Provide the [x, y] coordinate of the cell's center where the given text is located.  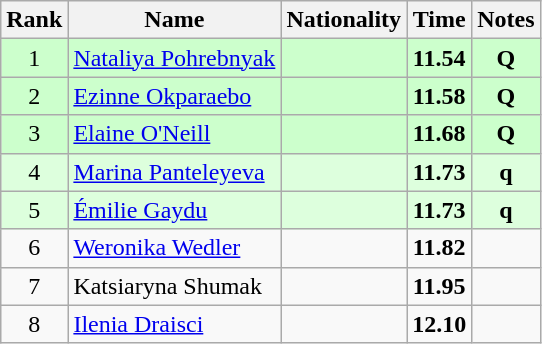
Katsiaryna Shumak [174, 286]
Émilie Gaydu [174, 210]
Name [174, 20]
Notes [506, 20]
Marina Panteleyeva [174, 172]
Elaine O'Neill [174, 134]
Ilenia Draisci [174, 324]
1 [34, 58]
11.82 [440, 248]
11.68 [440, 134]
7 [34, 286]
11.54 [440, 58]
Time [440, 20]
12.10 [440, 324]
2 [34, 96]
Weronika Wedler [174, 248]
Rank [34, 20]
11.95 [440, 286]
Nationality [344, 20]
5 [34, 210]
Ezinne Okparaebo [174, 96]
Nataliya Pohrebnyak [174, 58]
8 [34, 324]
4 [34, 172]
3 [34, 134]
6 [34, 248]
11.58 [440, 96]
